Return the (X, Y) coordinate for the center point of the cell that contains the specified text.  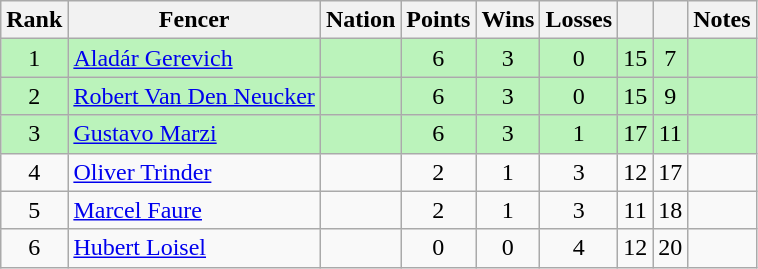
Oliver Trinder (194, 172)
Points (438, 20)
Rank (34, 20)
Fencer (194, 20)
Marcel Faure (194, 210)
9 (670, 96)
Gustavo Marzi (194, 134)
Robert Van Den Neucker (194, 96)
5 (34, 210)
Notes (722, 20)
Nation (360, 20)
Aladár Gerevich (194, 58)
Losses (579, 20)
Wins (508, 20)
7 (670, 58)
18 (670, 210)
Hubert Loisel (194, 248)
20 (670, 248)
